Search for the cell housing the specified text and yield its (x, y) center coordinate. 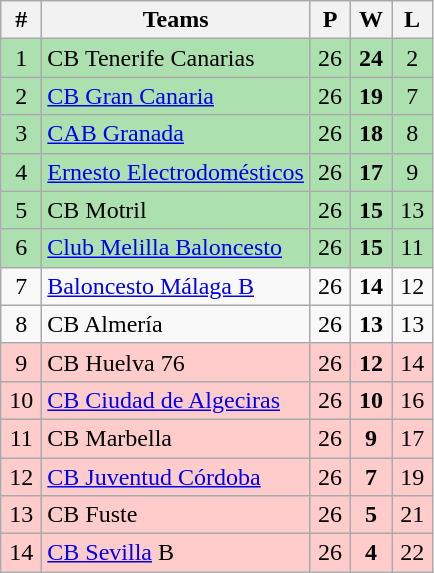
Club Melilla Baloncesto (176, 248)
CAB Granada (176, 134)
24 (372, 58)
CB Juventud Córdoba (176, 477)
CB Tenerife Canarias (176, 58)
CB Ciudad de Algeciras (176, 400)
3 (22, 134)
# (22, 20)
21 (412, 515)
CB Sevilla B (176, 553)
22 (412, 553)
18 (372, 134)
CB Motril (176, 210)
CB Marbella (176, 438)
Teams (176, 20)
CB Gran Canaria (176, 96)
CB Huelva 76 (176, 362)
CB Fuste (176, 515)
1 (22, 58)
W (372, 20)
16 (412, 400)
P (330, 20)
Baloncesto Málaga B (176, 286)
L (412, 20)
CB Almería (176, 324)
Ernesto Electrodomésticos (176, 172)
6 (22, 248)
